Capture the cell that displays the provided text and extract its (x, y) central coordinate. 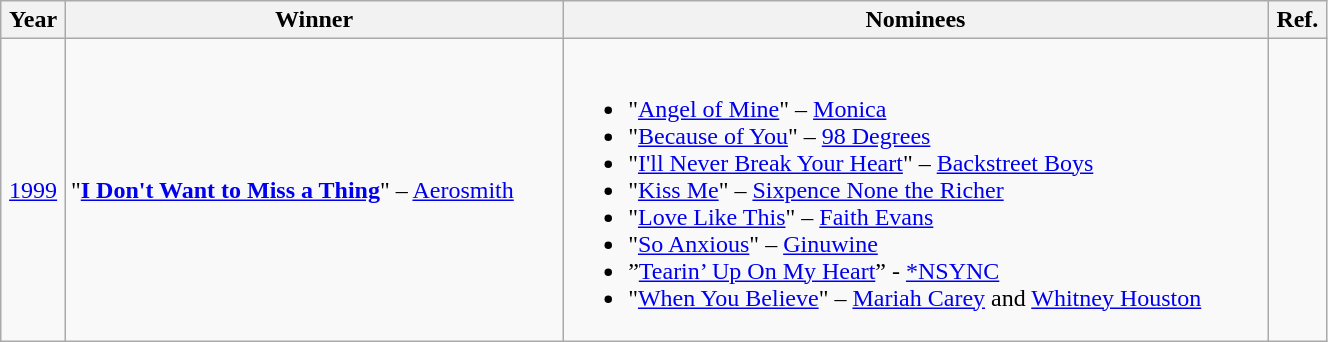
1999 (34, 190)
Winner (314, 20)
Ref. (1297, 20)
Year (34, 20)
"I Don't Want to Miss a Thing" – Aerosmith (314, 190)
Nominees (916, 20)
